Capture the cell that displays the provided text and extract its (x, y) central coordinate. 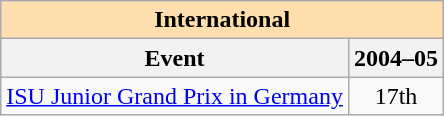
International (222, 20)
Event (175, 58)
2004–05 (396, 58)
ISU Junior Grand Prix in Germany (175, 96)
17th (396, 96)
